Return [X, Y] of the center of cell containing provided text 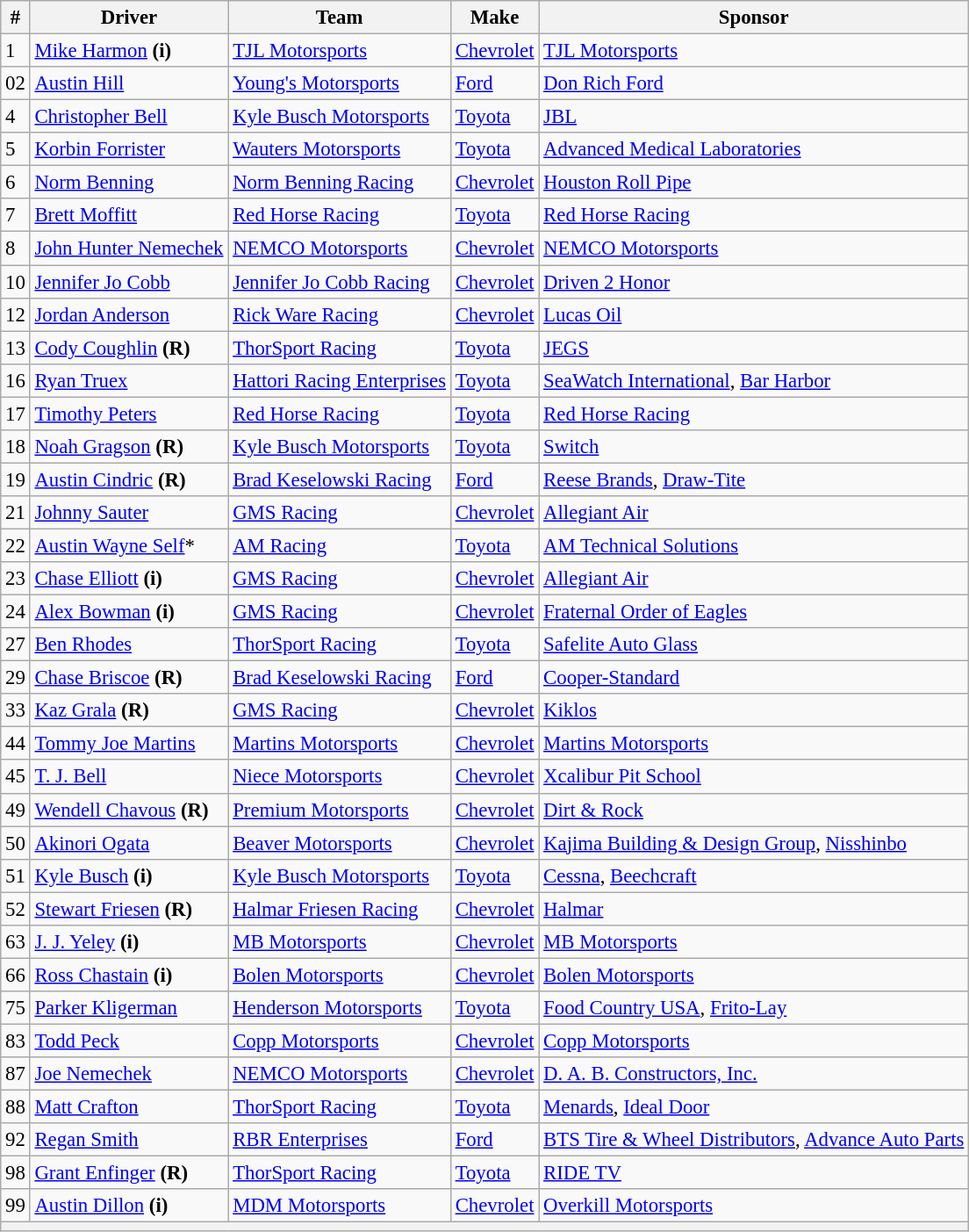
Austin Wayne Self* [129, 545]
JBL [754, 117]
Austin Hill [129, 83]
45 [16, 777]
18 [16, 447]
10 [16, 282]
Driven 2 Honor [754, 282]
Overkill Motorsports [754, 1206]
17 [16, 414]
Wauters Motorsports [340, 149]
Cody Coughlin (R) [129, 348]
66 [16, 975]
50 [16, 843]
44 [16, 744]
Advanced Medical Laboratories [754, 149]
99 [16, 1206]
Houston Roll Pipe [754, 183]
Halmar [754, 909]
88 [16, 1107]
Switch [754, 447]
Kajima Building & Design Group, Nisshinbo [754, 843]
Wendell Chavous (R) [129, 810]
Parker Kligerman [129, 1008]
12 [16, 314]
T. J. Bell [129, 777]
AM Racing [340, 545]
13 [16, 348]
Menards, Ideal Door [754, 1107]
16 [16, 380]
Matt Crafton [129, 1107]
Grant Enfinger (R) [129, 1173]
Mike Harmon (i) [129, 51]
Johnny Sauter [129, 513]
Ryan Truex [129, 380]
29 [16, 678]
Team [340, 18]
AM Technical Solutions [754, 545]
98 [16, 1173]
Korbin Forrister [129, 149]
83 [16, 1041]
Joe Nemechek [129, 1074]
Noah Gragson (R) [129, 447]
Make [494, 18]
D. A. B. Constructors, Inc. [754, 1074]
63 [16, 942]
27 [16, 645]
Jennifer Jo Cobb [129, 282]
Ben Rhodes [129, 645]
Sponsor [754, 18]
Food Country USA, Frito-Lay [754, 1008]
Niece Motorsports [340, 777]
Premium Motorsports [340, 810]
RIDE TV [754, 1173]
Dirt & Rock [754, 810]
33 [16, 710]
24 [16, 612]
Ross Chastain (i) [129, 975]
Safelite Auto Glass [754, 645]
Beaver Motorsports [340, 843]
Chase Elliott (i) [129, 579]
# [16, 18]
49 [16, 810]
Kiklos [754, 710]
J. J. Yeley (i) [129, 942]
02 [16, 83]
Timothy Peters [129, 414]
Cessna, Beechcraft [754, 875]
Brett Moffitt [129, 215]
Alex Bowman (i) [129, 612]
19 [16, 479]
MDM Motorsports [340, 1206]
8 [16, 249]
Norm Benning Racing [340, 183]
JEGS [754, 348]
6 [16, 183]
Hattori Racing Enterprises [340, 380]
7 [16, 215]
Stewart Friesen (R) [129, 909]
22 [16, 545]
5 [16, 149]
Cooper-Standard [754, 678]
4 [16, 117]
21 [16, 513]
92 [16, 1140]
Akinori Ogata [129, 843]
SeaWatch International, Bar Harbor [754, 380]
Young's Motorsports [340, 83]
Henderson Motorsports [340, 1008]
RBR Enterprises [340, 1140]
Halmar Friesen Racing [340, 909]
Austin Cindric (R) [129, 479]
23 [16, 579]
Don Rich Ford [754, 83]
Tommy Joe Martins [129, 744]
87 [16, 1074]
Jennifer Jo Cobb Racing [340, 282]
1 [16, 51]
Xcalibur Pit School [754, 777]
Jordan Anderson [129, 314]
75 [16, 1008]
Lucas Oil [754, 314]
Todd Peck [129, 1041]
John Hunter Nemechek [129, 249]
Kyle Busch (i) [129, 875]
Christopher Bell [129, 117]
Austin Dillon (i) [129, 1206]
Reese Brands, Draw-Tite [754, 479]
51 [16, 875]
Norm Benning [129, 183]
BTS Tire & Wheel Distributors, Advance Auto Parts [754, 1140]
Driver [129, 18]
Rick Ware Racing [340, 314]
Chase Briscoe (R) [129, 678]
Fraternal Order of Eagles [754, 612]
Regan Smith [129, 1140]
52 [16, 909]
Kaz Grala (R) [129, 710]
